Provide the (x, y) coordinate of the cell's center where the given text is located.  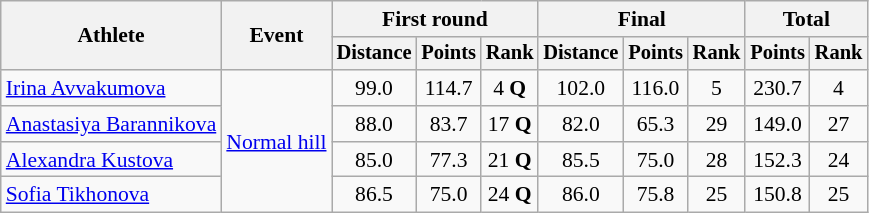
230.7 (777, 88)
Final (642, 19)
150.8 (777, 195)
29 (717, 124)
27 (839, 124)
Normal hill (276, 141)
65.3 (655, 124)
114.7 (448, 88)
28 (717, 160)
21 Q (510, 160)
4 (839, 88)
86.5 (374, 195)
First round (436, 19)
86.0 (580, 195)
24 Q (510, 195)
Sofia Tikhonova (112, 195)
Anastasiya Barannikova (112, 124)
83.7 (448, 124)
4 Q (510, 88)
149.0 (777, 124)
Total (806, 19)
102.0 (580, 88)
Event (276, 36)
17 Q (510, 124)
75.8 (655, 195)
24 (839, 160)
152.3 (777, 160)
85.0 (374, 160)
Alexandra Kustova (112, 160)
99.0 (374, 88)
Irina Avvakumova (112, 88)
88.0 (374, 124)
116.0 (655, 88)
82.0 (580, 124)
Athlete (112, 36)
77.3 (448, 160)
5 (717, 88)
85.5 (580, 160)
